Locate the cell with the specified text and output its (X, Y) center coordinate. 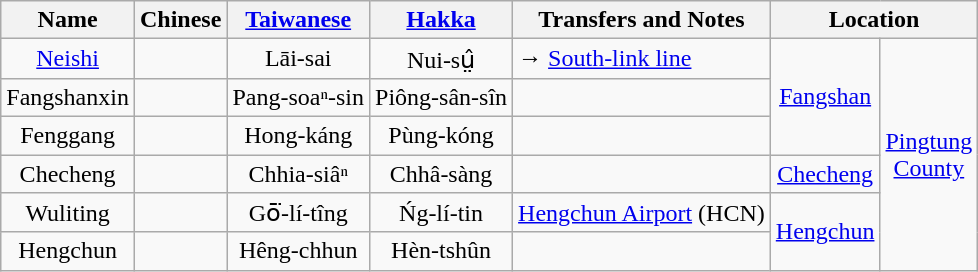
Hèn-tshûn (442, 251)
Taiwanese (298, 20)
Transfers and Notes (642, 20)
Fangshan (825, 97)
Location (874, 20)
PingtungCounty (929, 154)
Chhâ-sàng (442, 173)
Chinese (180, 20)
Fangshanxin (68, 97)
Hengchun Airport (HCN) (642, 213)
Hong-káng (298, 135)
Hêng-chhun (298, 251)
→ South-link line (642, 59)
Ńg-lí-tin (442, 213)
Chhia-siâⁿ (298, 173)
Piông-sân-sîn (442, 97)
Nui-sṳ̂ (442, 59)
Pùng-kóng (442, 135)
Name (68, 20)
Neishi (68, 59)
Pang-soaⁿ-sin (298, 97)
Wuliting (68, 213)
Hakka (442, 20)
Lāi-sai (298, 59)
Gō͘-lí-tîng (298, 213)
Fenggang (68, 135)
